Locate the cell with the specified text and output its (x, y) center coordinate. 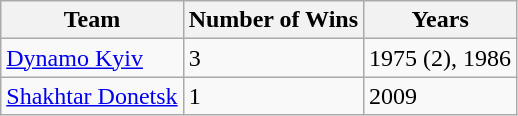
Years (440, 20)
3 (273, 58)
Shakhtar Donetsk (92, 96)
1 (273, 96)
Dynamo Kyiv (92, 58)
Number of Wins (273, 20)
2009 (440, 96)
1975 (2), 1986 (440, 58)
Team (92, 20)
